Scan for the cell matching the given text and deliver its (X, Y) coordinate at center. 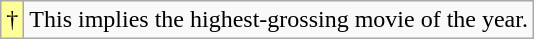
† (12, 20)
This implies the highest-grossing movie of the year. (279, 20)
